Capture the cell that displays the provided text and extract its (x, y) central coordinate. 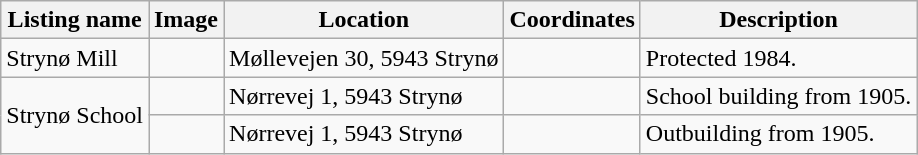
Location (364, 20)
Outbuilding from 1905. (778, 134)
Image (186, 20)
Strynø Mill (75, 58)
Description (778, 20)
Coordinates (572, 20)
School building from 1905. (778, 96)
Listing name (75, 20)
Protected 1984. (778, 58)
Møllevejen 30, 5943 Strynø (364, 58)
Strynø School (75, 115)
